Identify which cell holds the provided text, then report its [X, Y] central coordinate. 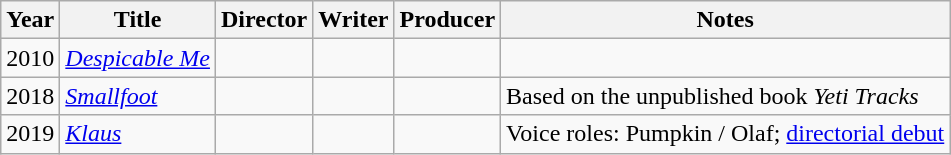
2010 [30, 58]
Smallfoot [138, 96]
Writer [354, 20]
Notes [726, 20]
Producer [448, 20]
Title [138, 20]
Year [30, 20]
Voice roles: Pumpkin / Olaf; directorial debut [726, 134]
Klaus [138, 134]
Director [264, 20]
2018 [30, 96]
2019 [30, 134]
Based on the unpublished book Yeti Tracks [726, 96]
Despicable Me [138, 58]
